Locate the cell with the specified text and output its [x, y] center coordinate. 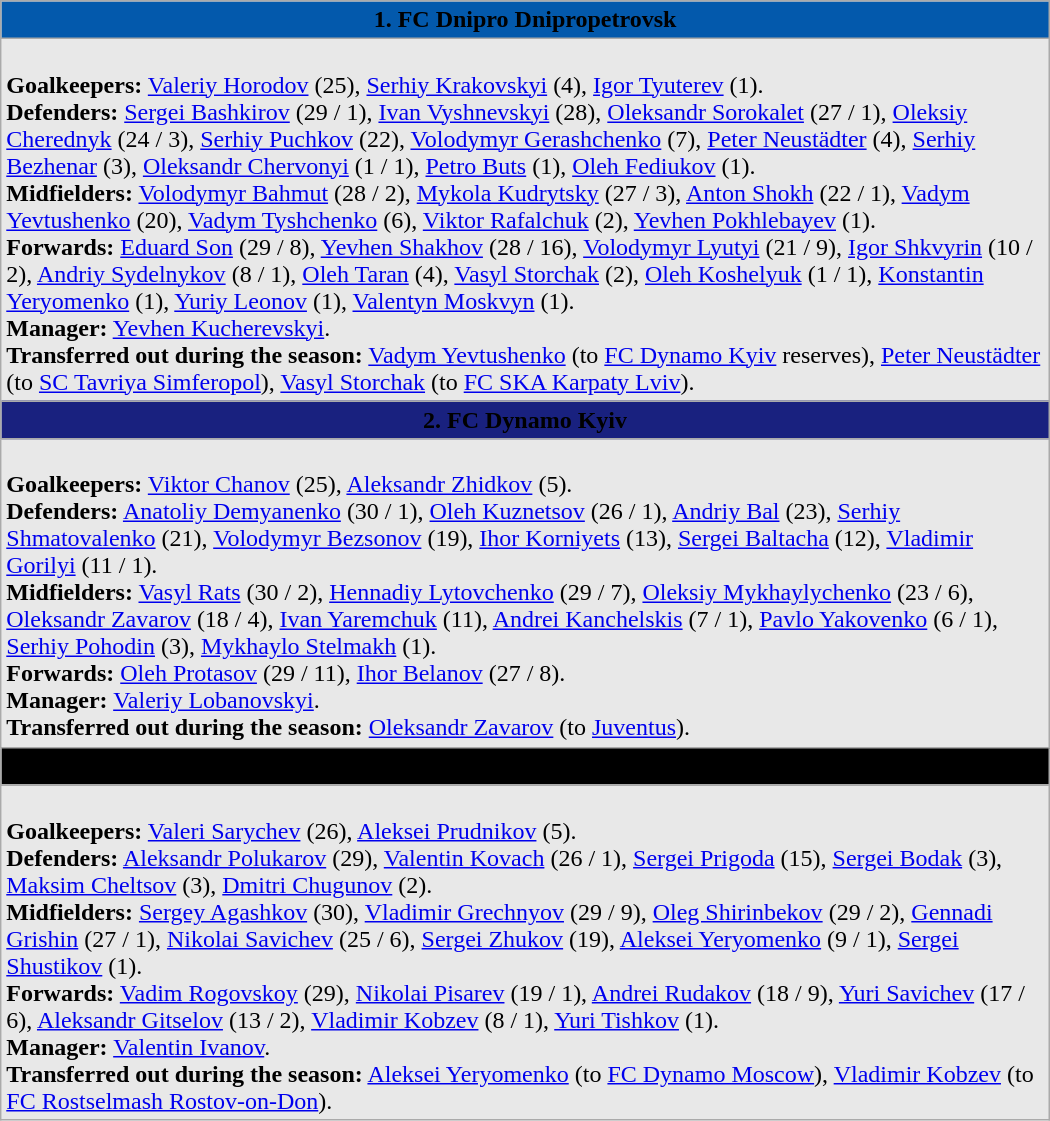
2. FC Dynamo Kyiv [525, 420]
3. FC Torpedo Moscow [525, 766]
1. FC Dnipro Dnipropetrovsk [525, 20]
